For the text-containing cell, return its midpoint in (x, y) coordinate format. 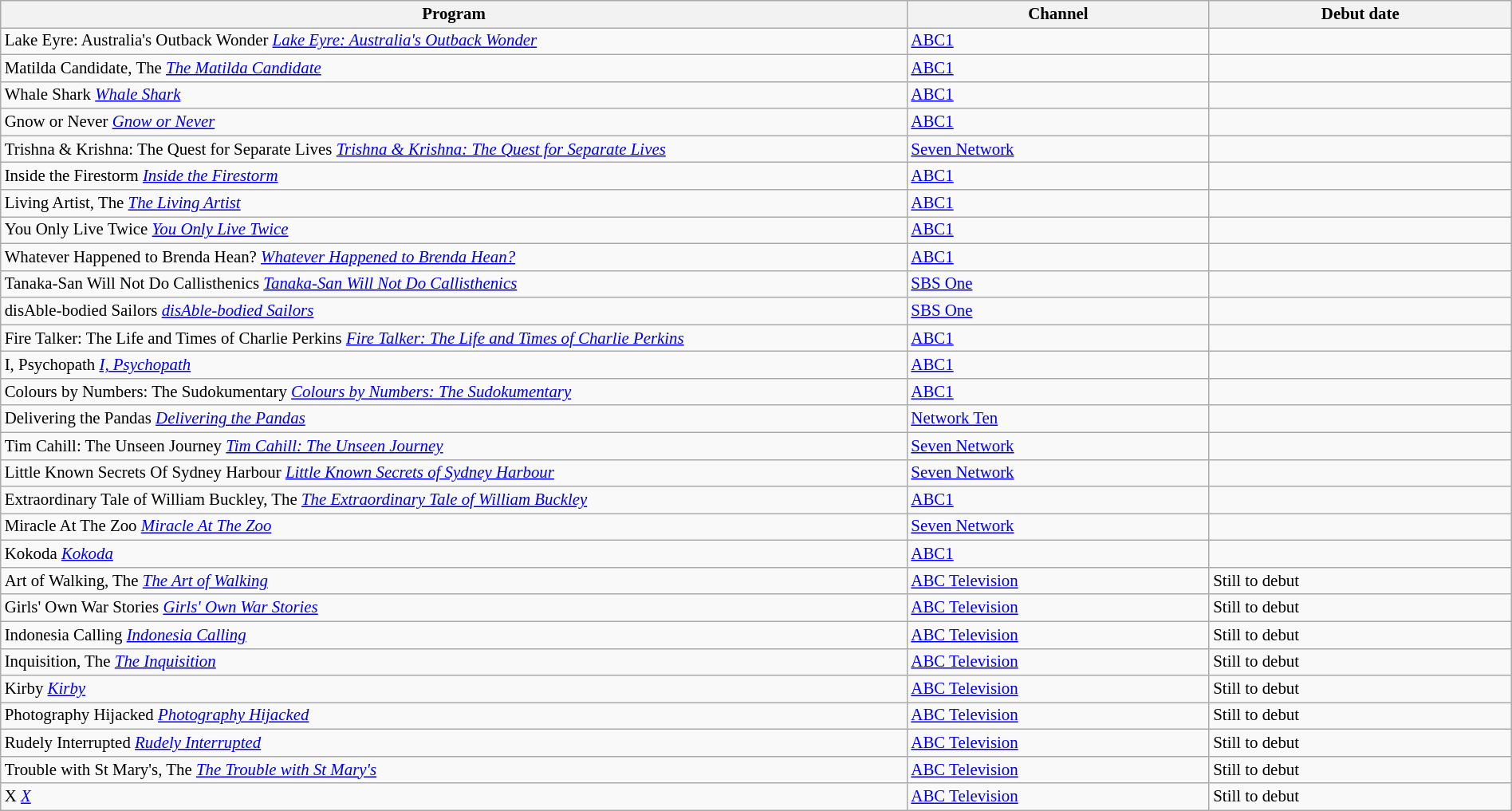
Tanaka-San Will Not Do Callisthenics Tanaka-San Will Not Do Callisthenics (455, 284)
Whatever Happened to Brenda Hean? Whatever Happened to Brenda Hean? (455, 257)
Matilda Candidate, The The Matilda Candidate (455, 68)
Art of Walking, The The Art of Walking (455, 581)
I, Psychopath I, Psychopath (455, 365)
Fire Talker: The Life and Times of Charlie Perkins Fire Talker: The Life and Times of Charlie Perkins (455, 338)
Gnow or Never Gnow or Never (455, 122)
Rudely Interrupted Rudely Interrupted (455, 742)
Little Known Secrets Of Sydney Harbour Little Known Secrets of Sydney Harbour (455, 473)
Trishna & Krishna: The Quest for Separate Lives Trishna & Krishna: The Quest for Separate Lives (455, 149)
Program (455, 14)
Tim Cahill: The Unseen Journey Tim Cahill: The Unseen Journey (455, 446)
Trouble with St Mary's, The The Trouble with St Mary's (455, 770)
Indonesia Calling Indonesia Calling (455, 635)
Network Ten (1057, 419)
Photography Hijacked Photography Hijacked (455, 716)
Extraordinary Tale of William Buckley, The The Extraordinary Tale of William Buckley (455, 500)
Colours by Numbers: The Sudokumentary Colours by Numbers: The Sudokumentary (455, 392)
disAble-bodied Sailors disAble-bodied Sailors (455, 311)
Delivering the Pandas Delivering the Pandas (455, 419)
X X (455, 797)
Whale Shark Whale Shark (455, 95)
Kokoda Kokoda (455, 554)
Kirby Kirby (455, 689)
Debut date (1360, 14)
Living Artist, The The Living Artist (455, 203)
Girls' Own War Stories Girls' Own War Stories (455, 608)
Channel (1057, 14)
Miracle At The Zoo Miracle At The Zoo (455, 527)
You Only Live Twice You Only Live Twice (455, 230)
Inquisition, The The Inquisition (455, 662)
Inside the Firestorm Inside the Firestorm (455, 176)
Lake Eyre: Australia's Outback Wonder Lake Eyre: Australia's Outback Wonder (455, 41)
